For the text-containing cell, return its midpoint in [x, y] coordinate format. 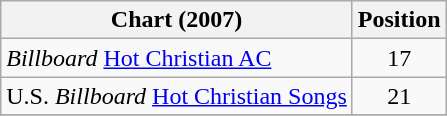
Chart (2007) [177, 20]
Billboard Hot Christian AC [177, 58]
Position [399, 20]
21 [399, 96]
U.S. Billboard Hot Christian Songs [177, 96]
17 [399, 58]
